Find where the given text appears and provide that cell's center as [X, Y] coordinate. 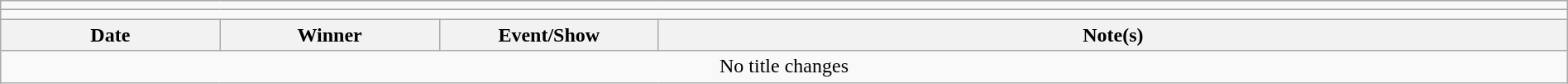
Note(s) [1113, 35]
Winner [329, 35]
Event/Show [549, 35]
No title changes [784, 67]
Date [111, 35]
